Pinpoint the cell where the given text exists, returning its (X, Y) midpoint coordinate. 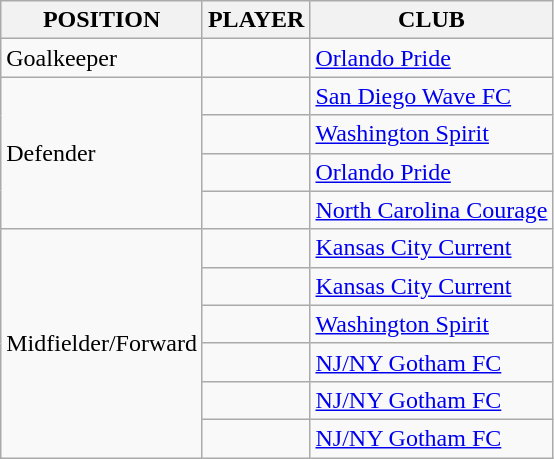
PLAYER (256, 20)
POSITION (102, 20)
Goalkeeper (102, 58)
Midfielder/Forward (102, 343)
North Carolina Courage (432, 210)
Defender (102, 153)
San Diego Wave FC (432, 96)
CLUB (432, 20)
